Return [X, Y] of the center of cell containing provided text 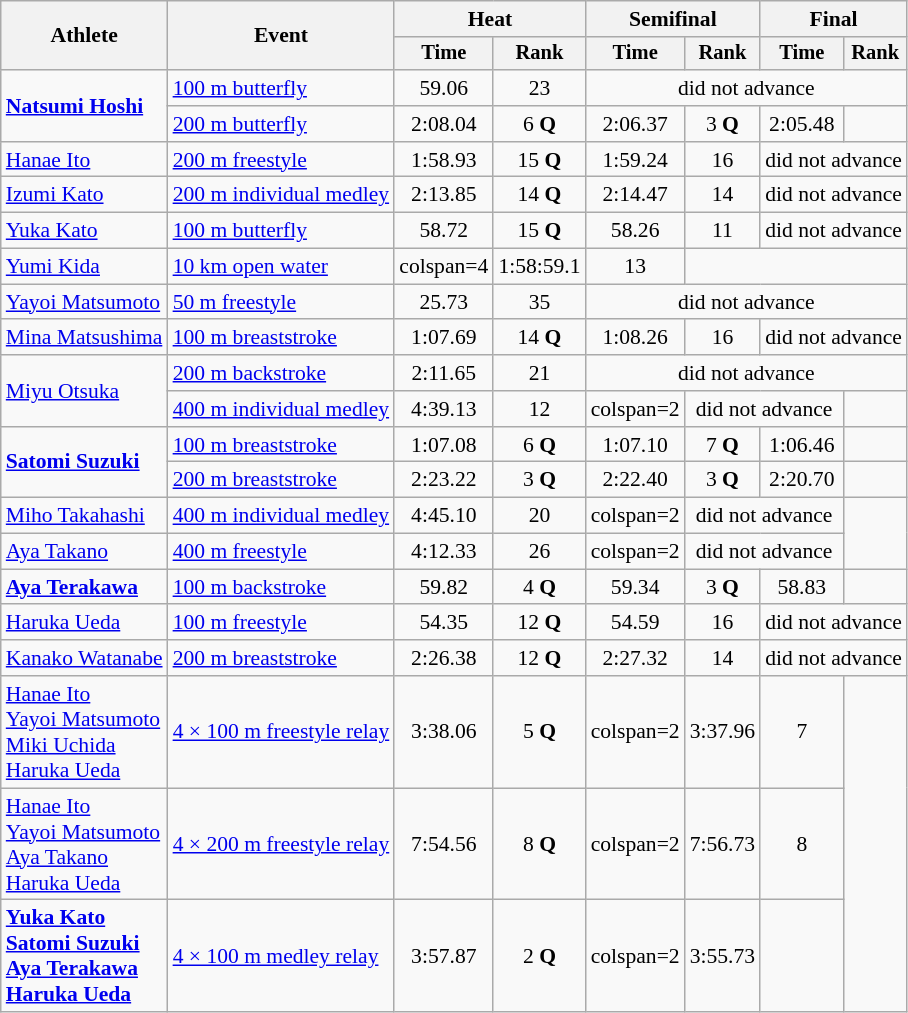
Natsumi Hoshi [84, 106]
59.82 [444, 587]
1:06.46 [802, 445]
Yuka KatoSatomi SuzukiAya TerakawaHaruka Ueda [84, 956]
2:22.40 [636, 480]
7:54.56 [444, 844]
7 Q [722, 445]
58.26 [636, 231]
1:58:59.1 [539, 267]
Izumi Kato [84, 195]
3:55.73 [722, 956]
5 Q [539, 732]
54.59 [636, 623]
7:56.73 [722, 844]
2 Q [539, 956]
Yuka Kato [84, 231]
8 Q [539, 844]
8 [802, 844]
1:58.93 [444, 160]
2:14.47 [636, 195]
Aya Terakawa [84, 587]
Haruka Ueda [84, 623]
54.35 [444, 623]
12 [539, 409]
4 × 200 m freestyle relay [282, 844]
4:12.33 [444, 552]
Aya Takano [84, 552]
Semifinal [674, 19]
1:07.10 [636, 445]
Final [834, 19]
10 km open water [282, 267]
21 [539, 373]
Kanako Watanabe [84, 658]
Heat [490, 19]
13 [636, 267]
2:08.04 [444, 124]
4:39.13 [444, 409]
25.73 [444, 302]
20 [539, 516]
Miho Takahashi [84, 516]
1:59.24 [636, 160]
59.34 [636, 587]
2:20.70 [802, 480]
3:37.96 [722, 732]
2:13.85 [444, 195]
2:11.65 [444, 373]
4 Q [539, 587]
50 m freestyle [282, 302]
4:45.10 [444, 516]
1:07.08 [444, 445]
2:23.22 [444, 480]
23 [539, 88]
1:08.26 [636, 338]
100 m backstroke [282, 587]
200 m freestyle [282, 160]
Event [282, 36]
4 × 100 m medley relay [282, 956]
Hanae ItoYayoi MatsumotoAya TakanoHaruka Ueda [84, 844]
58.83 [802, 587]
2:26.38 [444, 658]
colspan=4 [444, 267]
26 [539, 552]
Hanae ItoYayoi MatsumotoMiki UchidaHaruka Ueda [84, 732]
100 m freestyle [282, 623]
200 m individual medley [282, 195]
Satomi Suzuki [84, 462]
2:27.32 [636, 658]
Hanae Ito [84, 160]
58.72 [444, 231]
Athlete [84, 36]
200 m backstroke [282, 373]
3:57.87 [444, 956]
59.06 [444, 88]
35 [539, 302]
2:06.37 [636, 124]
Yayoi Matsumoto [84, 302]
11 [722, 231]
4 × 100 m freestyle relay [282, 732]
400 m freestyle [282, 552]
1:07.69 [444, 338]
7 [802, 732]
3:38.06 [444, 732]
Mina Matsushima [84, 338]
2:05.48 [802, 124]
200 m butterfly [282, 124]
Yumi Kida [84, 267]
Miyu Otsuka [84, 390]
